Detect which cell encompasses the target text, then output its (x, y) center coordinate. 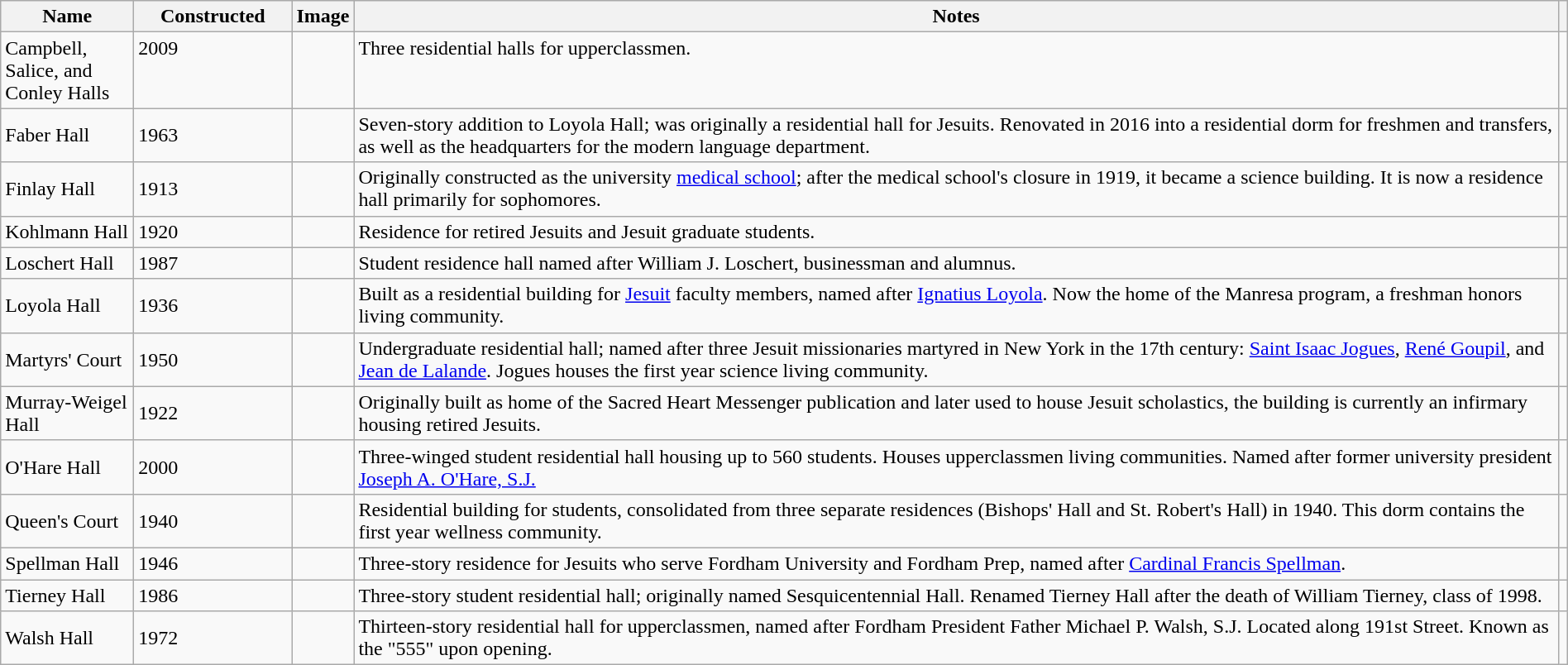
Queen's Court (68, 521)
1963 (213, 136)
1920 (213, 232)
Walsh Hall (68, 639)
1946 (213, 563)
Name (68, 17)
Spellman Hall (68, 563)
1922 (213, 414)
Finlay Hall (68, 189)
Tierney Hall (68, 595)
1972 (213, 639)
Three-story residence for Jesuits who serve Fordham University and Fordham Prep, named after Cardinal Francis Spellman. (956, 563)
2009 (213, 70)
1913 (213, 189)
Loyola Hall (68, 306)
1936 (213, 306)
Three residential halls for upperclassmen. (956, 70)
1950 (213, 359)
Residence for retired Jesuits and Jesuit graduate students. (956, 232)
2000 (213, 466)
1940 (213, 521)
Image (323, 17)
Campbell, Salice, and Conley Halls (68, 70)
Loschert Hall (68, 263)
1986 (213, 595)
O'Hare Hall (68, 466)
1987 (213, 263)
Constructed (213, 17)
Murray-Weigel Hall (68, 414)
Student residence hall named after William J. Loschert, businessman and alumnus. (956, 263)
Three-story student residential hall; originally named Sesquicentennial Hall. Renamed Tierney Hall after the death of William Tierney, class of 1998. (956, 595)
Kohlmann Hall (68, 232)
Notes (956, 17)
Martyrs' Court (68, 359)
Faber Hall (68, 136)
